Provide the [x, y] coordinate of the cell's center where the given text is located.  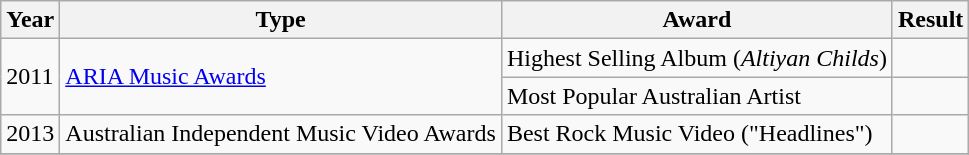
Result [930, 20]
Year [30, 20]
2013 [30, 134]
Type [281, 20]
Most Popular Australian Artist [696, 96]
Best Rock Music Video ("Headlines") [696, 134]
2011 [30, 77]
Award [696, 20]
Highest Selling Album (Altiyan Childs) [696, 58]
Australian Independent Music Video Awards [281, 134]
ARIA Music Awards [281, 77]
